Return [x, y] of the center of cell containing provided text 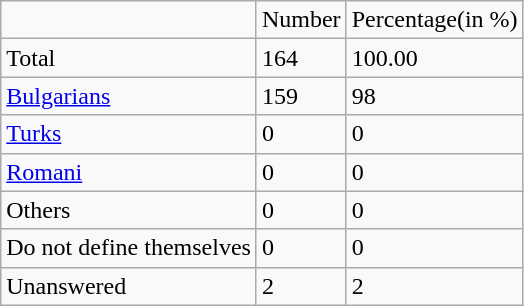
Bulgarians [129, 96]
Others [129, 210]
159 [301, 96]
98 [434, 96]
Romani [129, 172]
Percentage(in %) [434, 20]
Do not define themselves [129, 248]
Total [129, 58]
Turks [129, 134]
Unanswered [129, 286]
100.00 [434, 58]
Number [301, 20]
164 [301, 58]
